Extract the (X, Y) coordinate from the center of the cell holding the provided text.  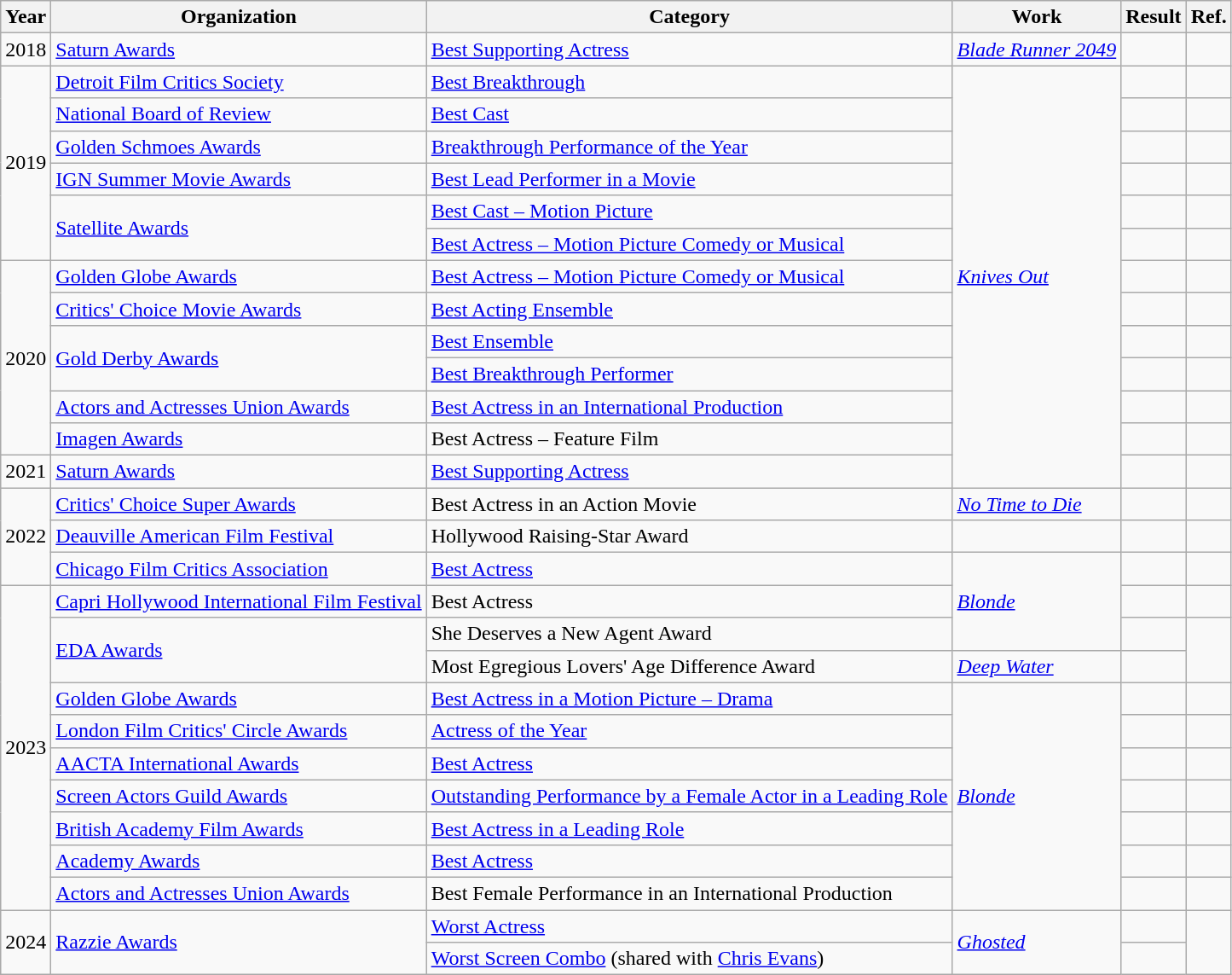
Best Actress – Feature Film (689, 439)
Best Cast (689, 114)
Critics' Choice Movie Awards (239, 309)
Best Cast – Motion Picture (689, 212)
Best Lead Performer in a Movie (689, 179)
Worst Screen Combo (shared with Chris Evans) (689, 959)
Best Actress in an International Production (689, 407)
Best Actress in a Leading Role (689, 828)
AACTA International Awards (239, 763)
Chicago Film Critics Association (239, 569)
Best Actress in a Motion Picture – Drama (689, 699)
Best Ensemble (689, 341)
Satellite Awards (239, 228)
No Time to Die (1037, 504)
Detroit Film Critics Society (239, 82)
Hollywood Raising-Star Award (689, 537)
Outstanding Performance by a Female Actor in a Leading Role (689, 796)
Critics' Choice Super Awards (239, 504)
Category (689, 17)
IGN Summer Movie Awards (239, 179)
2018 (26, 49)
Imagen Awards (239, 439)
Capri Hollywood International Film Festival (239, 601)
Blade Runner 2049 (1037, 49)
Deep Water (1037, 666)
Golden Schmoes Awards (239, 147)
2020 (26, 357)
Best Breakthrough (689, 82)
Razzie Awards (239, 942)
2023 (26, 747)
London Film Critics' Circle Awards (239, 731)
Gold Derby Awards (239, 357)
Knives Out (1037, 276)
2024 (26, 942)
EDA Awards (239, 650)
Best Actress in an Action Movie (689, 504)
2022 (26, 537)
Best Breakthrough Performer (689, 374)
Year (26, 17)
British Academy Film Awards (239, 828)
Breakthrough Performance of the Year (689, 147)
Result (1154, 17)
Actress of the Year (689, 731)
Deauville American Film Festival (239, 537)
Best Acting Ensemble (689, 309)
Screen Actors Guild Awards (239, 796)
Organization (239, 17)
Worst Actress (689, 926)
She Deserves a New Agent Award (689, 634)
Ref. (1209, 17)
2021 (26, 472)
Best Female Performance in an International Production (689, 893)
2019 (26, 163)
Academy Awards (239, 861)
National Board of Review (239, 114)
Work (1037, 17)
Most Egregious Lovers' Age Difference Award (689, 666)
Ghosted (1037, 942)
